Capture the cell that displays the provided text and extract its [X, Y] central coordinate. 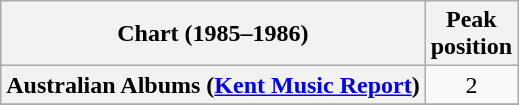
Peakposition [471, 34]
Chart (1985–1986) [213, 34]
Australian Albums (Kent Music Report) [213, 85]
2 [471, 85]
